For the text-containing cell, return its midpoint in (X, Y) coordinate format. 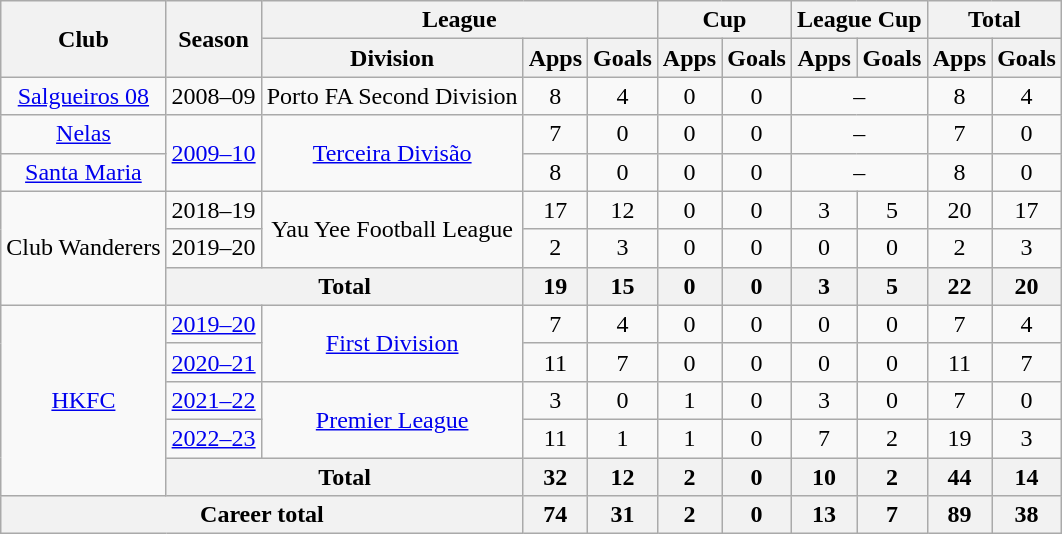
2009–10 (214, 153)
2008–09 (214, 96)
44 (959, 477)
74 (555, 515)
31 (623, 515)
38 (1027, 515)
Career total (262, 515)
2021–22 (214, 400)
Season (214, 39)
2022–23 (214, 438)
Nelas (84, 134)
League Cup (859, 20)
Club Wanderers (84, 248)
15 (623, 286)
22 (959, 286)
2020–21 (214, 362)
Club (84, 39)
Yau Yee Football League (392, 229)
First Division (392, 343)
2018–19 (214, 210)
89 (959, 515)
Santa Maria (84, 172)
Porto FA Second Division (392, 96)
Premier League (392, 419)
Cup (724, 20)
14 (1027, 477)
HKFC (84, 400)
Terceira Divisão (392, 153)
13 (824, 515)
Division (392, 58)
10 (824, 477)
32 (555, 477)
League (459, 20)
Salgueiros 08 (84, 96)
